Pinpoint the cell where the given text exists, returning its (X, Y) midpoint coordinate. 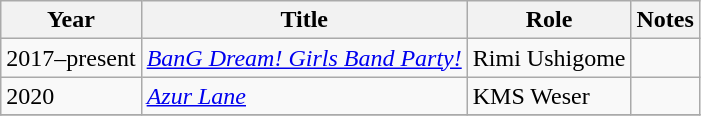
Rimi Ushigome (549, 58)
BanG Dream! Girls Band Party! (304, 58)
2020 (71, 96)
2017–present (71, 58)
Notes (665, 20)
Role (549, 20)
Title (304, 20)
KMS Weser (549, 96)
Azur Lane (304, 96)
Year (71, 20)
